Detect which cell encompasses the target text, then output its (X, Y) center coordinate. 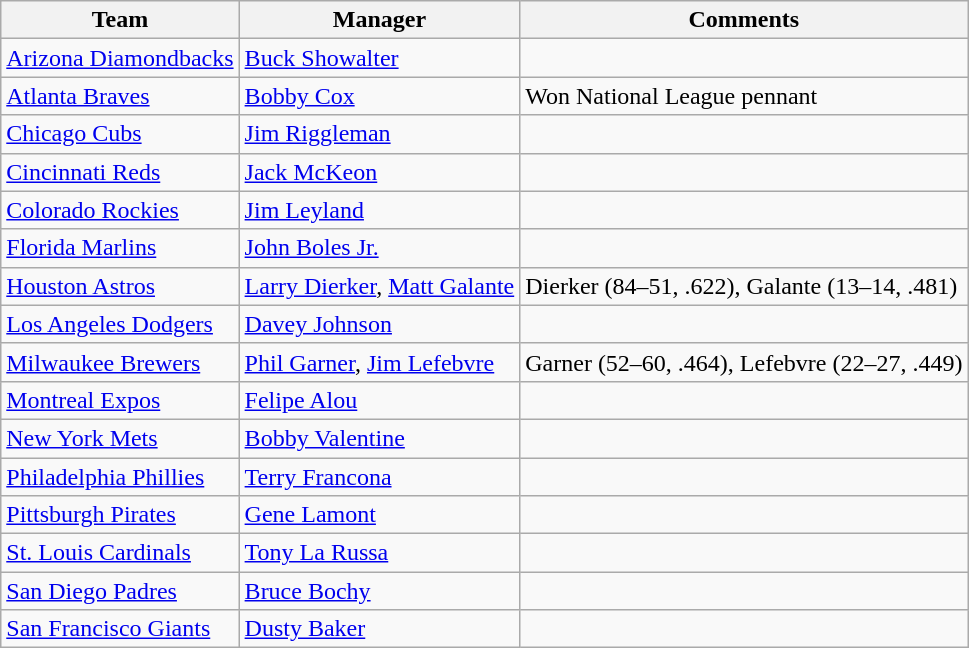
Gene Lamont (380, 515)
Philadelphia Phillies (120, 477)
Atlanta Braves (120, 96)
John Boles Jr. (380, 248)
San Diego Padres (120, 591)
Buck Showalter (380, 58)
Won National League pennant (744, 96)
Jim Riggleman (380, 134)
Arizona Diamondbacks (120, 58)
Los Angeles Dodgers (120, 324)
Dusty Baker (380, 629)
Manager (380, 20)
Cincinnati Reds (120, 172)
Bruce Bochy (380, 591)
Phil Garner, Jim Lefebvre (380, 362)
Florida Marlins (120, 248)
Team (120, 20)
San Francisco Giants (120, 629)
Comments (744, 20)
Jim Leyland (380, 210)
New York Mets (120, 438)
Felipe Alou (380, 400)
Chicago Cubs (120, 134)
Bobby Valentine (380, 438)
Davey Johnson (380, 324)
Colorado Rockies (120, 210)
Bobby Cox (380, 96)
Garner (52–60, .464), Lefebvre (22–27, .449) (744, 362)
Terry Francona (380, 477)
Houston Astros (120, 286)
Jack McKeon (380, 172)
Dierker (84–51, .622), Galante (13–14, .481) (744, 286)
Milwaukee Brewers (120, 362)
Montreal Expos (120, 400)
St. Louis Cardinals (120, 553)
Larry Dierker, Matt Galante (380, 286)
Pittsburgh Pirates (120, 515)
Tony La Russa (380, 553)
